Provide the (X, Y) coordinate of the cell's center where the given text is located.  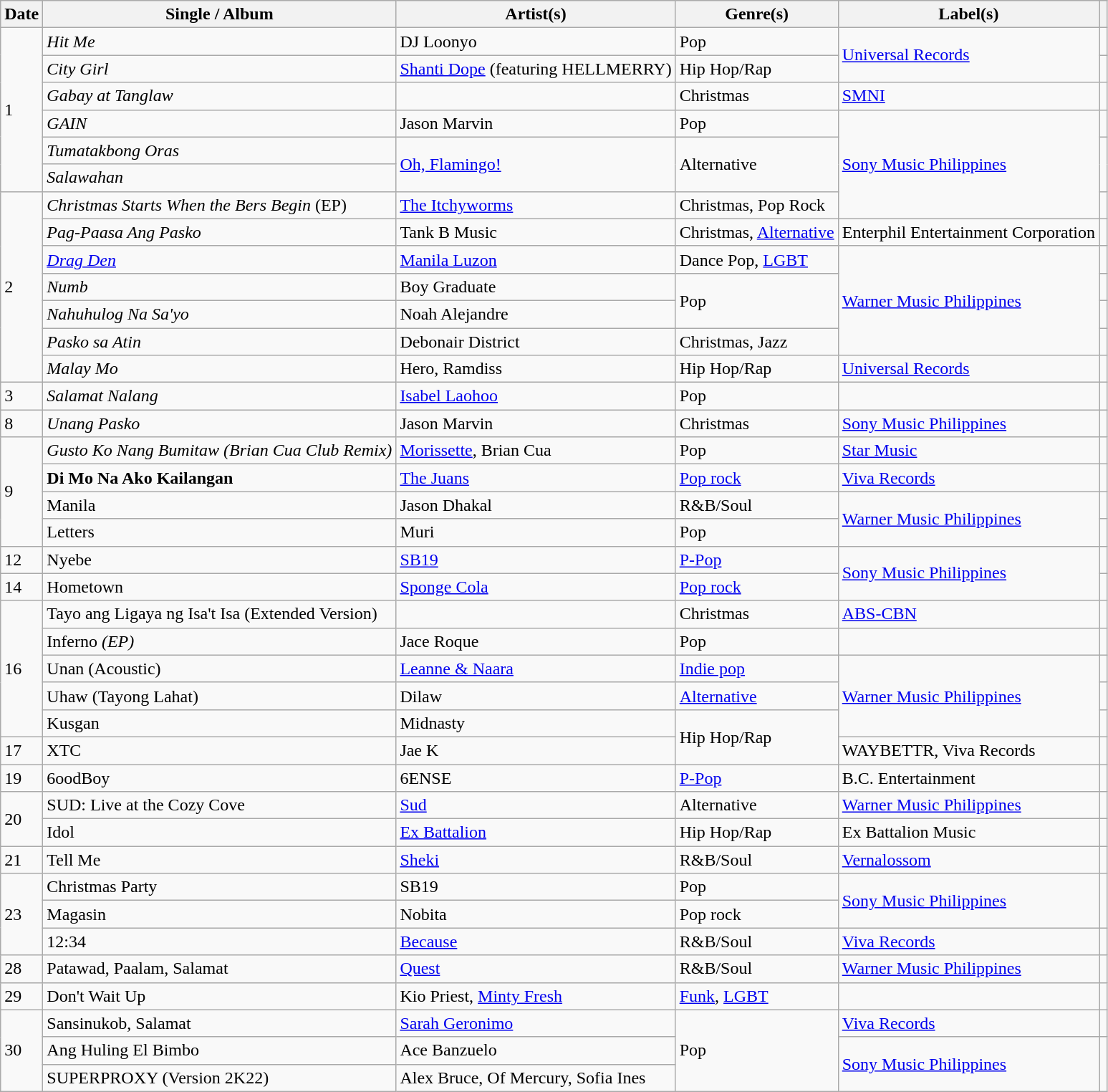
6ENSE (536, 777)
Sud (536, 805)
Debonair District (536, 342)
Tell Me (219, 860)
Idol (219, 833)
Star Music (968, 451)
Di Mo Na Ako Kailangan (219, 478)
12 (21, 560)
WAYBETTR, Viva Records (968, 750)
Dilaw (536, 696)
Christmas Starts When the Bers Begin (EP) (219, 205)
Dance Pop, LGBT (756, 259)
Noah Alejandre (536, 314)
Date (21, 14)
Vernalossom (968, 860)
Genre(s) (756, 14)
Numb (219, 287)
Midnasty (536, 723)
Gabay at Tanglaw (219, 96)
Alex Bruce, Of Mercury, Sofia Ines (536, 1078)
Nobita (536, 914)
Ang Huling El Bimbo (219, 1050)
Tayo ang Ligaya ng Isa't Isa (Extended Version) (219, 614)
Sponge Cola (536, 587)
XTC (219, 750)
Manila (219, 505)
Ace Banzuelo (536, 1050)
Magasin (219, 914)
Salawahan (219, 178)
SUPERPROXY (Version 2K22) (219, 1078)
Patawad, Paalam, Salamat (219, 969)
DJ Loonyo (536, 42)
Christmas, Alternative (756, 232)
Gusto Ko Nang Bumitaw (Brian Cua Club Remix) (219, 451)
28 (21, 969)
Indie pop (756, 669)
Pag-Paasa Ang Pasko (219, 232)
Sarah Geronimo (536, 1023)
2 (21, 287)
Tumatakbong Oras (219, 150)
GAIN (219, 123)
Drag Den (219, 259)
Sansinukob, Salamat (219, 1023)
17 (21, 750)
Morissette, Brian Cua (536, 451)
Unan (Acoustic) (219, 669)
Boy Graduate (536, 287)
Salamat Nalang (219, 396)
Manila Luzon (536, 259)
23 (21, 914)
30 (21, 1050)
Uhaw (Tayong Lahat) (219, 696)
Quest (536, 969)
14 (21, 587)
21 (21, 860)
Tank B Music (536, 232)
Inferno (EP) (219, 641)
Christmas, Pop Rock (756, 205)
Label(s) (968, 14)
16 (21, 669)
1 (21, 110)
Ex Battalion Music (968, 833)
Shanti Dope (featuring HELLMERRY) (536, 69)
8 (21, 423)
SMNI (968, 96)
20 (21, 819)
29 (21, 996)
Artist(s) (536, 14)
Oh, Flamingo! (536, 164)
B.C. Entertainment (968, 777)
ABS-CBN (968, 614)
Kusgan (219, 723)
Hometown (219, 587)
Jason Dhakal (536, 505)
Enterphil Entertainment Corporation (968, 232)
Ex Battalion (536, 833)
Don't Wait Up (219, 996)
Isabel Laohoo (536, 396)
Sheki (536, 860)
Pasko sa Atin (219, 342)
Jae K (536, 750)
Christmas Party (219, 887)
Muri (536, 532)
Kio Priest, Minty Fresh (536, 996)
3 (21, 396)
12:34 (219, 942)
Letters (219, 532)
Christmas, Jazz (756, 342)
The Juans (536, 478)
City Girl (219, 69)
Hit Me (219, 42)
Nahuhulog Na Sa'yo (219, 314)
Hero, Ramdiss (536, 369)
Unang Pasko (219, 423)
9 (21, 492)
Funk, LGBT (756, 996)
19 (21, 777)
Malay Mo (219, 369)
Single / Album (219, 14)
Because (536, 942)
Nyebe (219, 560)
6oodBoy (219, 777)
SUD: Live at the Cozy Cove (219, 805)
Jace Roque (536, 641)
The Itchyworms (536, 205)
Leanne & Naara (536, 669)
